Return the (x, y) coordinate for the center point of the cell that contains the specified text.  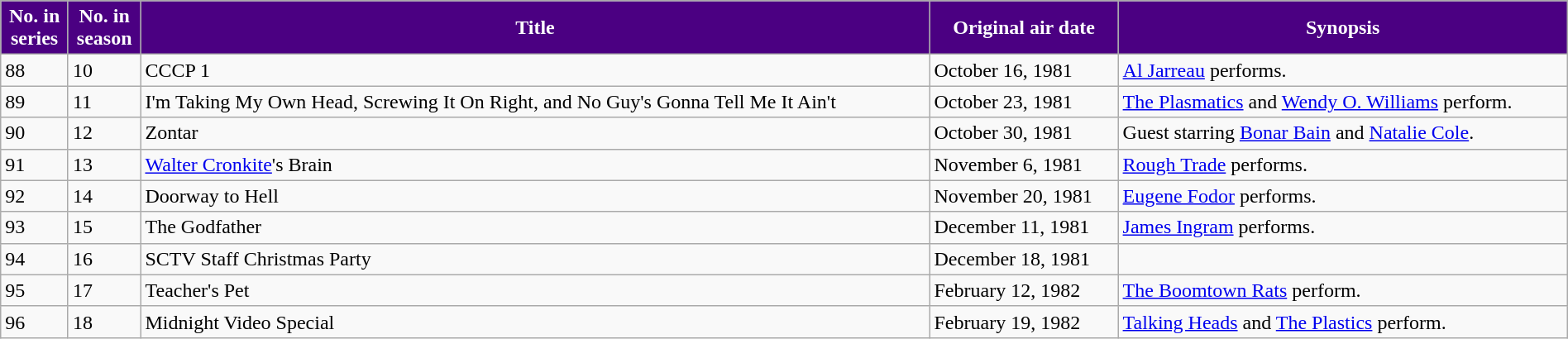
November 6, 1981 (1024, 165)
December 18, 1981 (1024, 259)
Original air date (1024, 28)
I'm Taking My Own Head, Screwing It On Right, and No Guy's Gonna Tell Me It Ain't (535, 102)
10 (104, 70)
October 30, 1981 (1024, 133)
James Ingram performs. (1343, 227)
18 (104, 322)
11 (104, 102)
Rough Trade performs. (1343, 165)
15 (104, 227)
96 (35, 322)
93 (35, 227)
Teacher's Pet (535, 290)
February 19, 1982 (1024, 322)
94 (35, 259)
The Boomtown Rats perform. (1343, 290)
Zontar (535, 133)
89 (35, 102)
17 (104, 290)
October 16, 1981 (1024, 70)
16 (104, 259)
14 (104, 196)
February 12, 1982 (1024, 290)
The Plasmatics and Wendy O. Williams perform. (1343, 102)
91 (35, 165)
Talking Heads and The Plastics perform. (1343, 322)
The Godfather (535, 227)
Midnight Video Special (535, 322)
Guest starring Bonar Bain and Natalie Cole. (1343, 133)
92 (35, 196)
88 (35, 70)
CCCP 1 (535, 70)
October 23, 1981 (1024, 102)
Doorway to Hell (535, 196)
95 (35, 290)
November 20, 1981 (1024, 196)
Al Jarreau performs. (1343, 70)
90 (35, 133)
Eugene Fodor performs. (1343, 196)
No. in series (35, 28)
December 11, 1981 (1024, 227)
No. in season (104, 28)
Walter Cronkite's Brain (535, 165)
12 (104, 133)
Synopsis (1343, 28)
13 (104, 165)
SCTV Staff Christmas Party (535, 259)
Title (535, 28)
